Provide the (X, Y) coordinate of the cell's center where the given text is located.  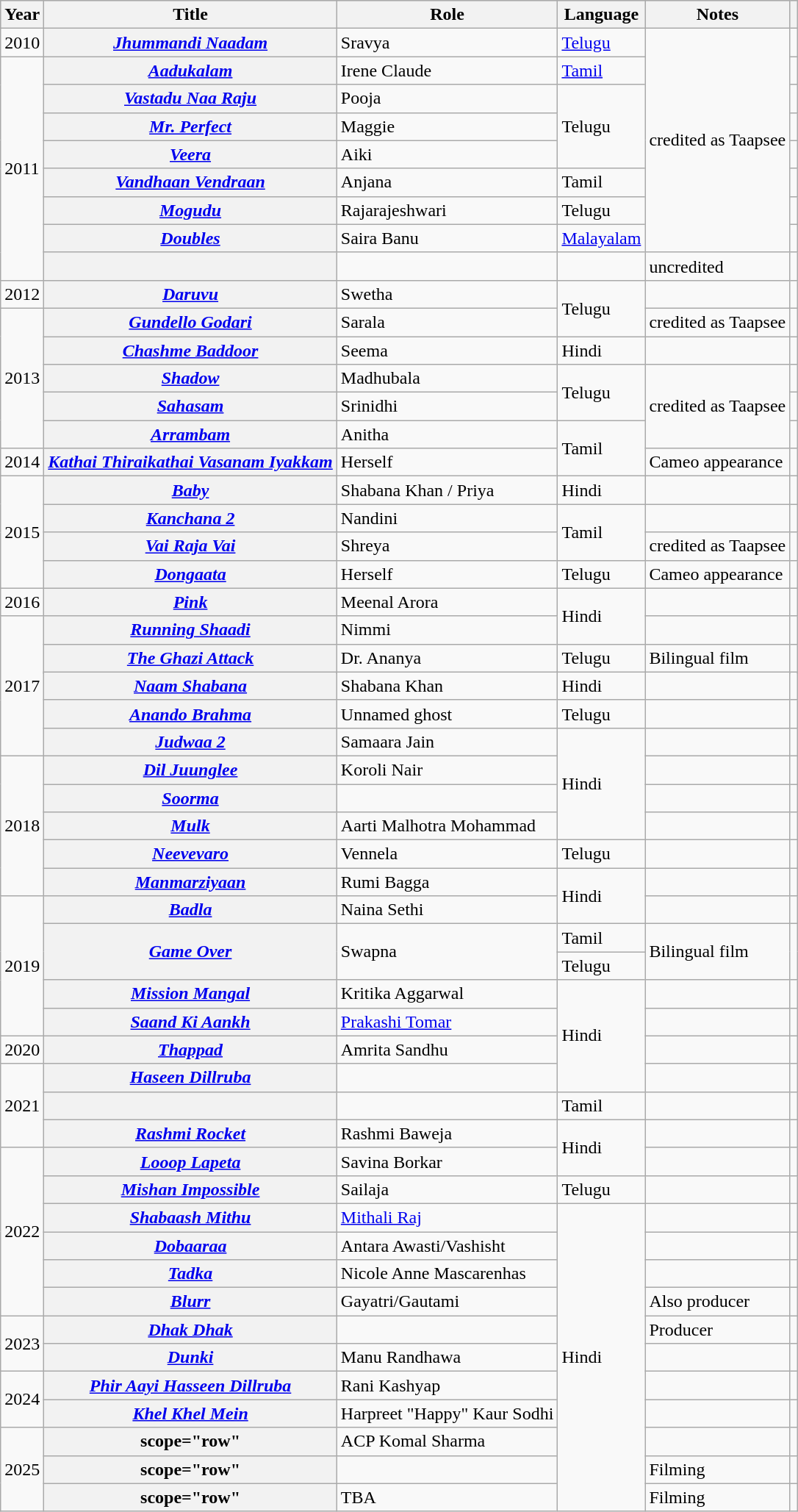
Gayatri/Gautami (447, 1302)
Shabaash Mithu (190, 1217)
Vandhaan Vendraan (190, 182)
Shabana Khan / Priya (447, 490)
2018 (22, 825)
2015 (22, 532)
Judwaa 2 (190, 742)
Maggie (447, 126)
Seema (447, 351)
Malayalam (601, 238)
Rumi Bagga (447, 882)
The Ghazi Attack (190, 658)
Shadow (190, 379)
uncredited (717, 266)
Khel Khel Mein (190, 1414)
Saand Ki Aankh (190, 1022)
2013 (22, 378)
Title (190, 15)
Naam Shabana (190, 686)
Meenal Arora (447, 602)
Nandini (447, 518)
Pink (190, 602)
2023 (22, 1344)
Aarti Malhotra Mohammad (447, 826)
Sravya (447, 43)
Arrambam (190, 434)
Shreya (447, 546)
Kanchana 2 (190, 518)
Sailaja (447, 1189)
Aiki (447, 154)
Phir Aayi Hasseen Dillruba (190, 1386)
Antara Awasti/Vashisht (447, 1246)
Year (22, 15)
Thappad (190, 1050)
Mr. Perfect (190, 126)
Shabana Khan (447, 686)
Anjana (447, 182)
Blurr (190, 1302)
Rajarajeshwari (447, 210)
2022 (22, 1231)
Neevevaro (190, 854)
Unnamed ghost (447, 714)
2017 (22, 686)
Vastadu Naa Raju (190, 98)
Rani Kashyap (447, 1386)
Anando Brahma (190, 714)
Dil Juunglee (190, 770)
Rashmi Baweja (447, 1133)
Pooja (447, 98)
Srinidhi (447, 406)
Mogudu (190, 210)
2011 (22, 168)
Manu Randhawa (447, 1358)
Mishan Impossible (190, 1189)
Koroli Nair (447, 770)
Mulk (190, 826)
Sarala (447, 322)
2012 (22, 294)
Looop Lapeta (190, 1161)
Kathai Thiraikathai Vasanam Iyakkam (190, 462)
Mithali Raj (447, 1217)
TBA (447, 1497)
Baby (190, 490)
Madhubala (447, 379)
Sahasam (190, 406)
Doubles (190, 238)
2016 (22, 602)
Nicole Anne Mascarenhas (447, 1274)
Running Shaadi (190, 630)
2021 (22, 1106)
Dongaata (190, 574)
Nimmi (447, 630)
2024 (22, 1400)
Rashmi Rocket (190, 1133)
2014 (22, 462)
Aadukalam (190, 71)
Mission Mangal (190, 994)
Jhummandi Naadam (190, 43)
Samaara Jain (447, 742)
Saira Banu (447, 238)
Gundello Godari (190, 322)
Swapna (447, 952)
Daruvu (190, 294)
Vennela (447, 854)
2020 (22, 1050)
Badla (190, 910)
Anitha (447, 434)
Harpreet "Happy" Kaur Sodhi (447, 1414)
Game Over (190, 952)
ACP Komal Sharma (447, 1441)
Savina Borkar (447, 1161)
2019 (22, 966)
2010 (22, 43)
Role (447, 15)
Haseen Dillruba (190, 1078)
Naina Sethi (447, 910)
Tadka (190, 1274)
Dr. Ananya (447, 658)
Soorma (190, 798)
Manmarziyaan (190, 882)
Amrita Sandhu (447, 1050)
Prakashi Tomar (447, 1022)
Irene Claude (447, 71)
Vai Raja Vai (190, 546)
Veera (190, 154)
Dunki (190, 1358)
Language (601, 15)
Dhak Dhak (190, 1330)
2025 (22, 1469)
Notes (717, 15)
Kritika Aggarwal (447, 994)
Chashme Baddoor (190, 351)
Swetha (447, 294)
Dobaaraa (190, 1246)
Also producer (717, 1302)
Producer (717, 1330)
